From the cell containing the given text, extract its center point as [X, Y] coordinate. 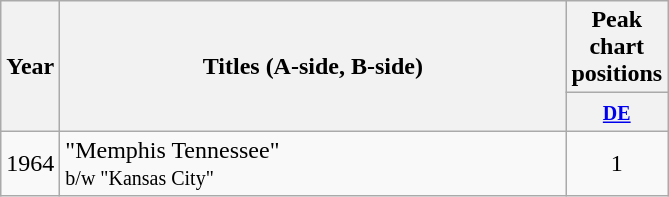
1 [617, 164]
"Memphis Tennessee"b/w "Kansas City" [313, 164]
Titles (A-side, B-side) [313, 66]
Peak chart positions [617, 47]
1964 [30, 164]
DE [617, 112]
Year [30, 66]
